Scan for the cell matching the given text and deliver its [x, y] coordinate at center. 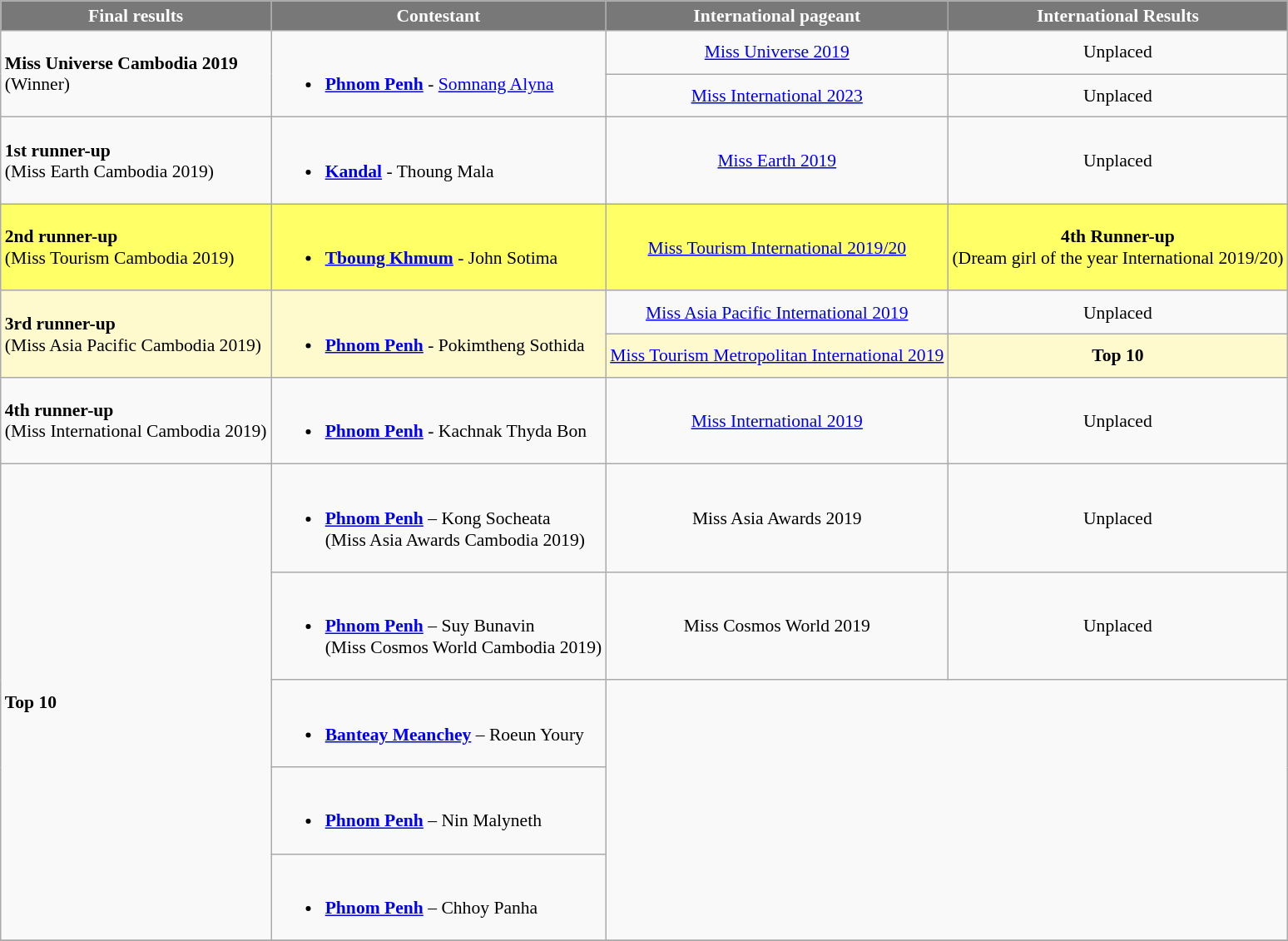
2nd runner-up(Miss Tourism Cambodia 2019) [136, 247]
Miss Asia Awards 2019 [777, 518]
Tboung Khmum - John Sotima [439, 247]
4th Runner-up(Dream girl of the year International 2019/20) [1117, 247]
Final results [136, 16]
International pageant [777, 16]
Phnom Penh - Pokimtheng Sothida [439, 334]
3rd runner-up(Miss Asia Pacific Cambodia 2019) [136, 334]
Miss Tourism International 2019/20 [777, 247]
Miss Cosmos World 2019 [777, 627]
Miss Universe Cambodia 2019(Winner) [136, 74]
Miss Asia Pacific International 2019 [777, 313]
Phnom Penh – Kong Socheata(Miss Asia Awards Cambodia 2019) [439, 518]
Phnom Penh - Somnang Alyna [439, 74]
4th runner-up(Miss International Cambodia 2019) [136, 421]
1st runner-up (Miss Earth Cambodia 2019) [136, 161]
Kandal - Thoung Mala [439, 161]
International Results [1117, 16]
Miss International 2023 [777, 96]
Phnom Penh – Suy Bunavin(Miss Cosmos World Cambodia 2019) [439, 627]
Miss Universe 2019 [777, 52]
Miss Earth 2019 [777, 161]
Phnom Penh – Nin Malyneth [439, 810]
Phnom Penh – Chhoy Panha [439, 897]
Miss Tourism Metropolitan International 2019 [777, 356]
Miss International 2019 [777, 421]
Banteay Meanchey – Roeun Youry [439, 724]
Contestant [439, 16]
Phnom Penh - Kachnak Thyda Bon [439, 421]
